Search for the cell housing the specified text and yield its [X, Y] center coordinate. 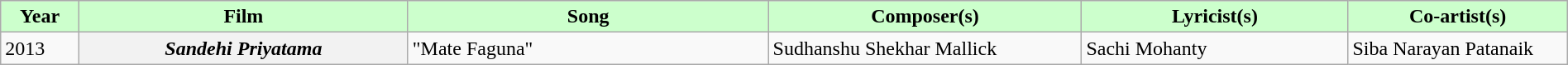
2013 [40, 48]
Co-artist(s) [1457, 17]
Sudhanshu Shekhar Mallick [925, 48]
Year [40, 17]
Film [243, 17]
Sandehi Priyatama [243, 48]
Siba Narayan Patanaik [1457, 48]
Composer(s) [925, 17]
Song [588, 17]
Lyricist(s) [1215, 17]
Sachi Mohanty [1215, 48]
"Mate Faguna" [588, 48]
